Determine the (X, Y) coordinate at the center of the cell enclosing the given text.  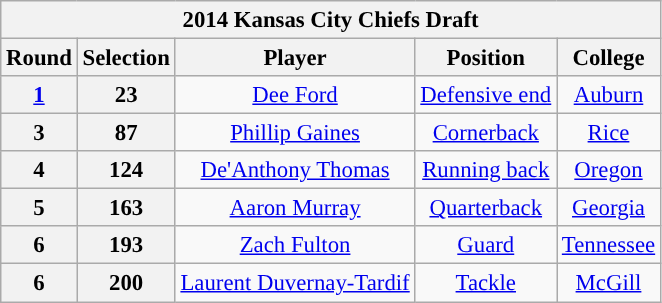
Aaron Murray (295, 208)
Guard (486, 245)
College (609, 58)
Defensive end (486, 95)
200 (126, 283)
1 (39, 95)
Quarterback (486, 208)
Selection (126, 58)
Tennessee (609, 245)
87 (126, 133)
5 (39, 208)
De'Anthony Thomas (295, 170)
Dee Ford (295, 95)
Laurent Duvernay-Tardif (295, 283)
McGill (609, 283)
4 (39, 170)
3 (39, 133)
Running back (486, 170)
Cornerback (486, 133)
Auburn (609, 95)
163 (126, 208)
Zach Fulton (295, 245)
Georgia (609, 208)
193 (126, 245)
Oregon (609, 170)
23 (126, 95)
Round (39, 58)
2014 Kansas City Chiefs Draft (331, 20)
Rice (609, 133)
Tackle (486, 283)
124 (126, 170)
Phillip Gaines (295, 133)
Position (486, 58)
Player (295, 58)
